Locate the cell with the specified text and output its [X, Y] center coordinate. 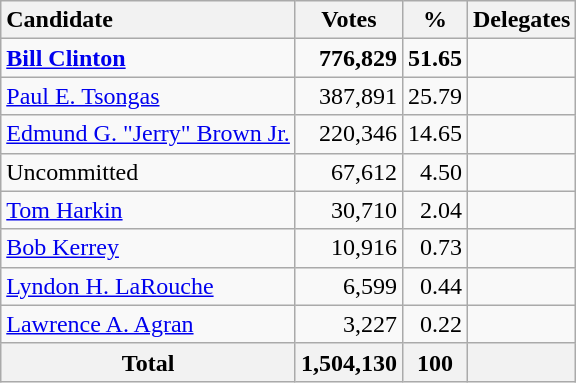
220,346 [348, 134]
Lyndon H. LaRouche [148, 286]
25.79 [434, 96]
10,916 [348, 248]
Bob Kerrey [148, 248]
0.44 [434, 286]
67,612 [348, 172]
6,599 [348, 286]
Tom Harkin [148, 210]
2.04 [434, 210]
Edmund G. "Jerry" Brown Jr. [148, 134]
100 [434, 362]
Uncommitted [148, 172]
Total [148, 362]
Candidate [148, 20]
4.50 [434, 172]
776,829 [348, 58]
30,710 [348, 210]
% [434, 20]
Paul E. Tsongas [148, 96]
3,227 [348, 324]
14.65 [434, 134]
0.73 [434, 248]
0.22 [434, 324]
387,891 [348, 96]
51.65 [434, 58]
Lawrence A. Agran [148, 324]
Delegates [522, 20]
Bill Clinton [148, 58]
1,504,130 [348, 362]
Votes [348, 20]
